Detect which cell encompasses the target text, then output its (x, y) center coordinate. 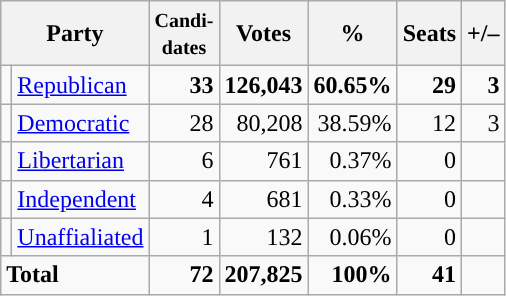
4 (184, 199)
1 (184, 237)
126,043 (264, 85)
41 (429, 275)
Republican (80, 85)
28 (184, 123)
Votes (264, 34)
0.33% (352, 199)
132 (264, 237)
Candi-dates (184, 34)
12 (429, 123)
100% (352, 275)
29 (429, 85)
Party (75, 34)
+/– (484, 34)
207,825 (264, 275)
Total (75, 275)
6 (184, 161)
38.59% (352, 123)
0.37% (352, 161)
60.65% (352, 85)
Unaffialiated (80, 237)
Libertarian (80, 161)
Seats (429, 34)
33 (184, 85)
0.06% (352, 237)
761 (264, 161)
80,208 (264, 123)
Independent (80, 199)
Democratic (80, 123)
681 (264, 199)
72 (184, 275)
% (352, 34)
